Provide the (x, y) coordinate of the cell's center where the given text is located.  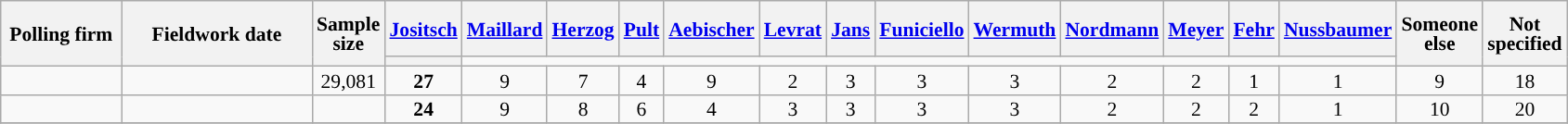
Someoneelse (1439, 33)
8 (583, 109)
Fieldwork date (217, 33)
24 (423, 109)
Nordmann (1112, 29)
Jositsch (423, 29)
Jans (850, 29)
29,081 (348, 80)
20 (1524, 109)
Pult (642, 29)
27 (423, 80)
Wermuth (1016, 29)
18 (1524, 80)
Meyer (1196, 29)
Funiciello (921, 29)
Maillard (505, 29)
Herzog (583, 29)
Nussbaumer (1338, 29)
6 (642, 109)
Fehr (1253, 29)
Levrat (793, 29)
7 (583, 80)
Aebischer (711, 29)
Samplesize (348, 33)
Polling firm (61, 33)
Notspecified (1524, 33)
10 (1439, 109)
